Identify which cell holds the provided text, then report its (x, y) central coordinate. 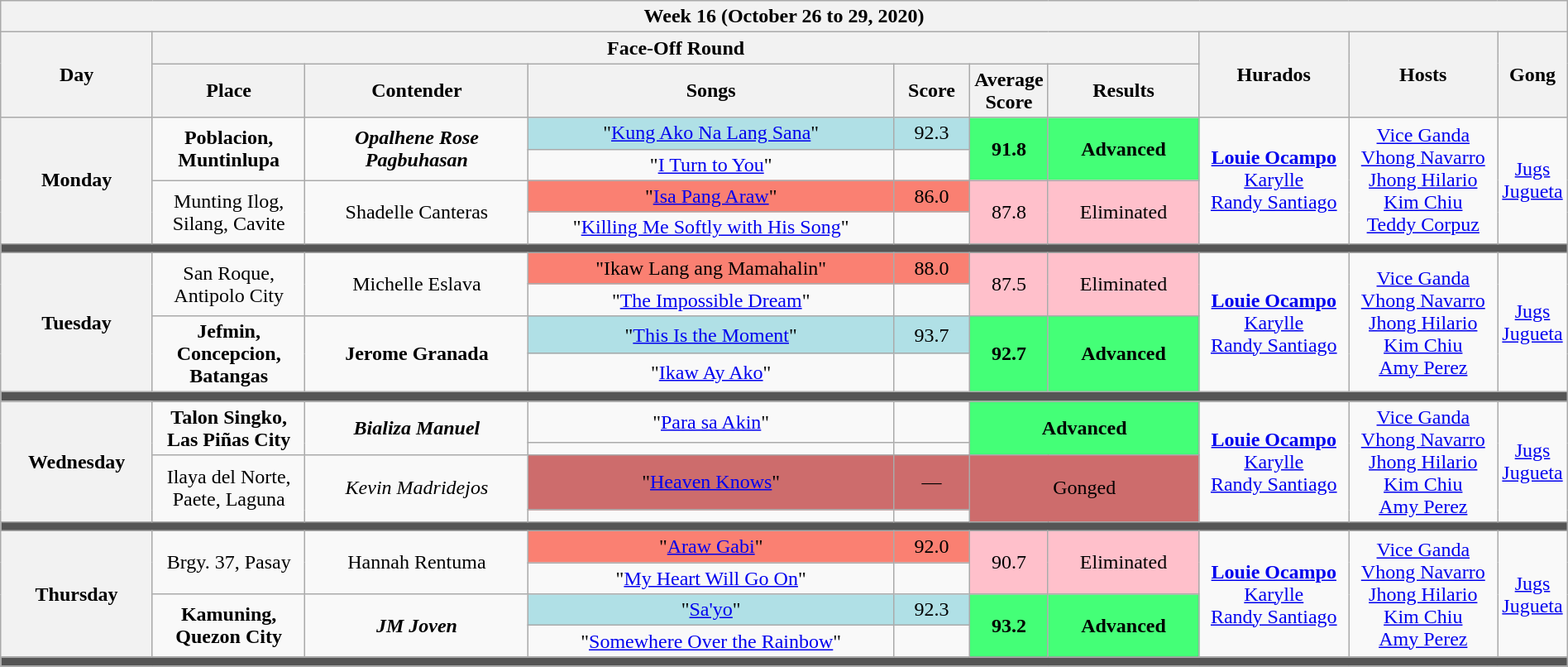
Score (931, 91)
Thursday (77, 594)
Face-Off Round (675, 48)
Brgy. 37, Pasay (228, 563)
Place (228, 91)
Jerome Granada (417, 353)
Results (1123, 91)
Tuesday (77, 322)
Michelle Eslava (417, 284)
Poblacion, Muntinlupa (228, 149)
"Somewhere Over the Rainbow" (711, 641)
Munting Ilog, Silang, Cavite (228, 212)
"I Turn to You" (711, 165)
"Kung Ako Na Lang Sana" (711, 133)
Songs (711, 91)
87.8 (1009, 212)
93.7 (931, 334)
87.5 (1009, 284)
Ilaya del Norte, Paete, Laguna (228, 488)
86.0 (931, 196)
— (931, 482)
Day (77, 74)
"Heaven Knows" (711, 482)
Kamuning, Quezon City (228, 626)
JM Joven (417, 626)
Average Score (1009, 91)
92.0 (931, 547)
90.7 (1009, 563)
Bializa Manuel (417, 427)
Gonged (1085, 488)
Hosts (1423, 74)
San Roque, Antipolo City (228, 284)
Shadelle Canteras (417, 212)
Gong (1532, 74)
"Killing Me Softly with His Song" (711, 228)
Hurados (1274, 74)
93.2 (1009, 626)
"This Is the Moment" (711, 334)
Talon Singko, Las Piñas City (228, 427)
Week 16 (October 26 to 29, 2020) (784, 17)
"Ikaw Ay Ako" (711, 372)
Jefmin, Concepcion, Batangas (228, 353)
"Araw Gabi" (711, 547)
"My Heart Will Go On" (711, 578)
"Ikaw Lang ang Mamahalin" (711, 268)
Wednesday (77, 461)
Monday (77, 180)
Kevin Madridejos (417, 488)
Contender (417, 91)
"Isa Pang Araw" (711, 196)
Opalhene Rose Pagbuhasan (417, 149)
92.7 (1009, 353)
"Sa'yo" (711, 610)
Hannah Rentuma (417, 563)
91.8 (1009, 149)
Vice GandaVhong NavarroJhong HilarioKim ChiuTeddy Corpuz (1423, 180)
"Para sa Akin" (711, 421)
"The Impossible Dream" (711, 300)
88.0 (931, 268)
